Detect which cell encompasses the target text, then output its (x, y) center coordinate. 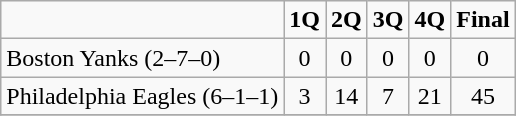
3 (305, 96)
14 (347, 96)
3Q (388, 20)
45 (483, 96)
1Q (305, 20)
Boston Yanks (2–7–0) (142, 58)
21 (430, 96)
4Q (430, 20)
2Q (347, 20)
Philadelphia Eagles (6–1–1) (142, 96)
7 (388, 96)
Final (483, 20)
